Extract the (x, y) coordinate from the center of the cell holding the provided text.  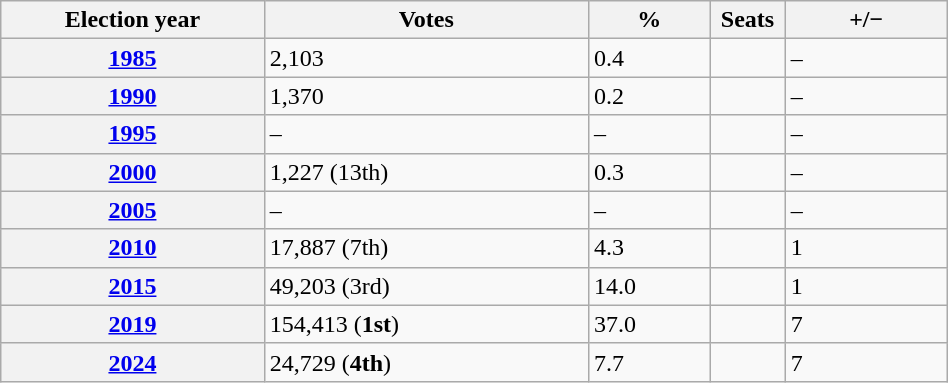
% (649, 20)
Election year (132, 20)
+/− (866, 20)
1990 (132, 96)
1995 (132, 134)
0.3 (649, 172)
2019 (132, 324)
7.7 (649, 362)
1985 (132, 58)
1,370 (426, 96)
37.0 (649, 324)
17,887 (7th) (426, 248)
2010 (132, 248)
2015 (132, 286)
2024 (132, 362)
0.2 (649, 96)
24,729 (4th) (426, 362)
2,103 (426, 58)
0.4 (649, 58)
14.0 (649, 286)
1,227 (13th) (426, 172)
4.3 (649, 248)
Seats (748, 20)
154,413 (1st) (426, 324)
49,203 (3rd) (426, 286)
2005 (132, 210)
2000 (132, 172)
Votes (426, 20)
